Search for the cell housing the specified text and yield its (x, y) center coordinate. 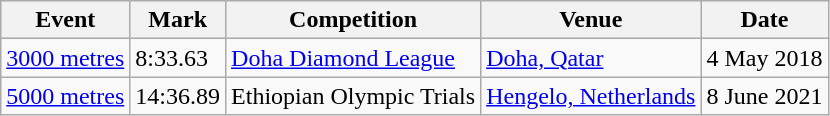
3000 metres (66, 58)
8 June 2021 (764, 96)
Event (66, 20)
Competition (354, 20)
Date (764, 20)
Ethiopian Olympic Trials (354, 96)
8:33.63 (178, 58)
5000 metres (66, 96)
Hengelo, Netherlands (591, 96)
Doha, Qatar (591, 58)
Mark (178, 20)
Doha Diamond League (354, 58)
4 May 2018 (764, 58)
14:36.89 (178, 96)
Venue (591, 20)
